Scan for the cell matching the given text and deliver its [x, y] coordinate at center. 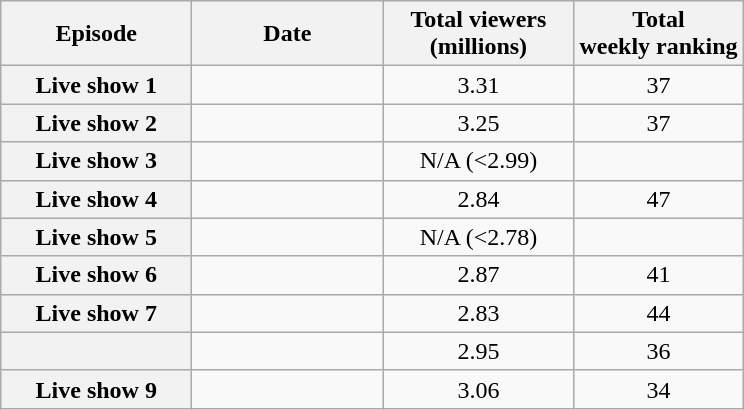
Live show 4 [96, 199]
Live show 9 [96, 389]
3.25 [478, 123]
41 [658, 275]
Live show 7 [96, 313]
3.06 [478, 389]
Live show 5 [96, 237]
2.87 [478, 275]
Total viewers(millions) [478, 34]
Totalweekly ranking [658, 34]
44 [658, 313]
Live show 2 [96, 123]
47 [658, 199]
Live show 1 [96, 85]
36 [658, 351]
N/A (<2.78) [478, 237]
2.95 [478, 351]
Live show 6 [96, 275]
N/A (<2.99) [478, 161]
34 [658, 389]
2.83 [478, 313]
Live show 3 [96, 161]
Date [288, 34]
2.84 [478, 199]
Episode [96, 34]
3.31 [478, 85]
